Search for the cell housing the specified text and yield its [x, y] center coordinate. 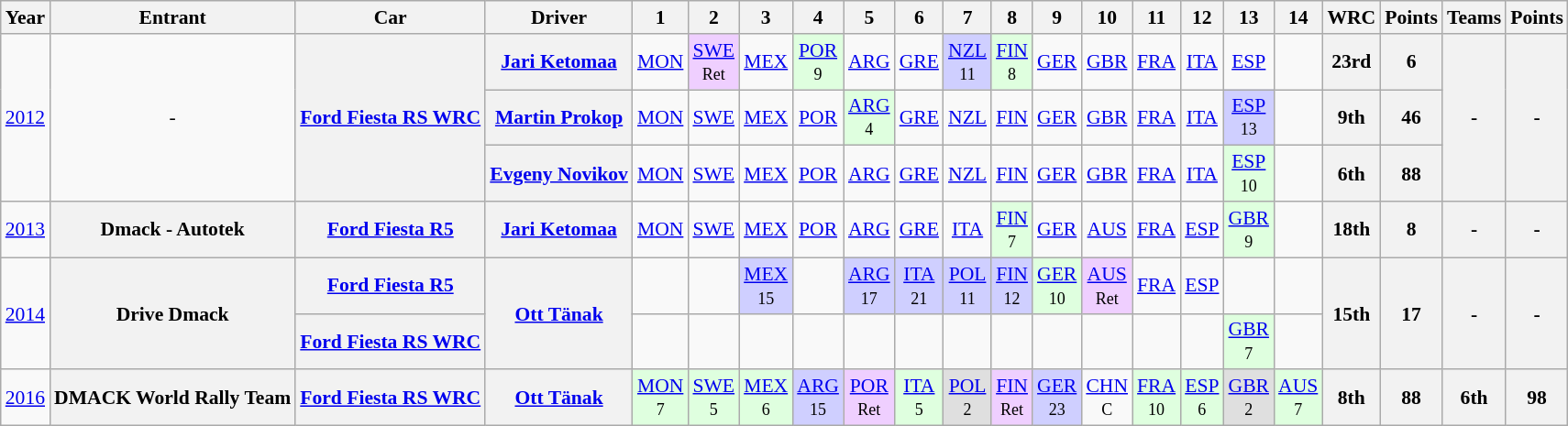
MON7 [660, 398]
ITA5 [919, 398]
5 [869, 17]
Martin Prokop [559, 117]
Car [391, 17]
FIN8 [1012, 62]
POL11 [967, 286]
23rd [1352, 62]
ESP13 [1249, 117]
12 [1201, 17]
DMACK World Rally Team [172, 398]
Dmack - Autotek [172, 229]
2012 [26, 117]
FIN12 [1012, 286]
GER23 [1056, 398]
GBR9 [1249, 229]
GER10 [1056, 286]
CHNC [1107, 398]
NZL11 [967, 62]
FINRet [1012, 398]
Driver [559, 17]
98 [1537, 398]
46 [1411, 117]
9th [1352, 117]
GBR7 [1249, 341]
POL2 [967, 398]
SWERet [713, 62]
AUS [1107, 229]
18th [1352, 229]
2013 [26, 229]
13 [1249, 17]
8th [1352, 398]
7 [967, 17]
14 [1298, 17]
ARG17 [869, 286]
15th [1352, 313]
3 [766, 17]
9 [1056, 17]
ESP6 [1201, 398]
Drive Dmack [172, 313]
FIN7 [1012, 229]
POR9 [818, 62]
AUSRet [1107, 286]
10 [1107, 17]
FRA10 [1156, 398]
WRC [1352, 17]
2014 [26, 313]
ARG4 [869, 117]
1 [660, 17]
Year [26, 17]
AUS7 [1298, 398]
11 [1156, 17]
MEX15 [766, 286]
ITA21 [919, 286]
ARG15 [818, 398]
2 [713, 17]
PORRet [869, 398]
Teams [1474, 17]
Entrant [172, 17]
17 [1411, 313]
2016 [26, 398]
MEX6 [766, 398]
ESP10 [1249, 174]
Evgeny Novikov [559, 174]
4 [818, 17]
GBR2 [1249, 398]
SWE5 [713, 398]
